Determine the (x, y) coordinate at the center of the cell enclosing the given text.  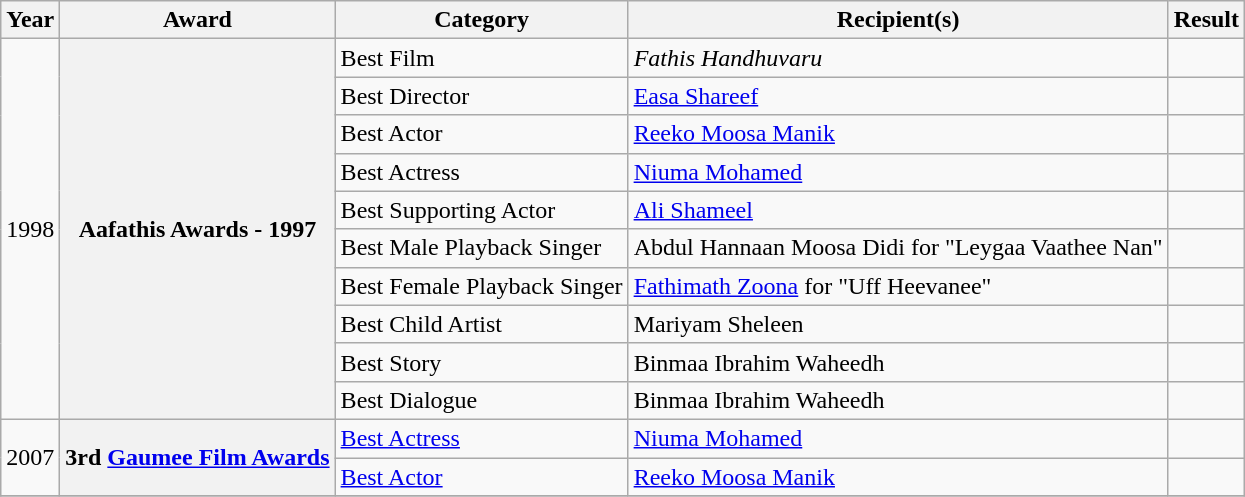
Best Supporting Actor (482, 210)
Best Film (482, 58)
Recipient(s) (898, 20)
Abdul Hannaan Moosa Didi for "Leygaa Vaathee Nan" (898, 248)
Fathis Handhuvaru (898, 58)
Ali Shameel (898, 210)
2007 (30, 457)
Result (1206, 20)
Mariyam Sheleen (898, 324)
Fathimath Zoona for "Uff Heevanee" (898, 286)
3rd Gaumee Film Awards (198, 457)
Award (198, 20)
Category (482, 20)
Best Male Playback Singer (482, 248)
Year (30, 20)
1998 (30, 230)
Easa Shareef (898, 96)
Best Story (482, 362)
Best Female Playback Singer (482, 286)
Best Director (482, 96)
Best Dialogue (482, 400)
Aafathis Awards - 1997 (198, 230)
Best Child Artist (482, 324)
